Output the (x, y) coordinate of the center of the cell containing the given text.  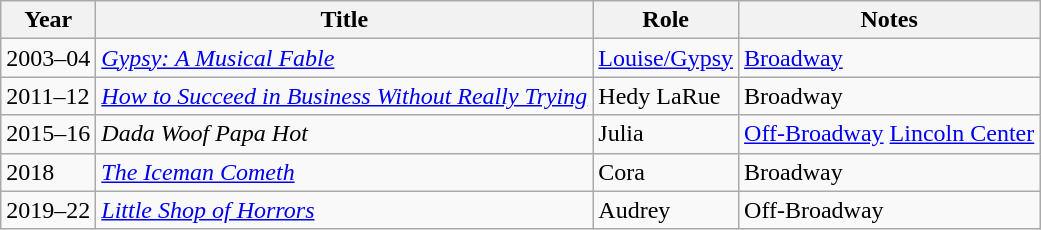
Title (344, 20)
Dada Woof Papa Hot (344, 134)
Role (666, 20)
The Iceman Cometh (344, 172)
2011–12 (48, 96)
Little Shop of Horrors (344, 210)
Off-Broadway Lincoln Center (890, 134)
Julia (666, 134)
2015–16 (48, 134)
How to Succeed in Business Without Really Trying (344, 96)
Louise/Gypsy (666, 58)
Notes (890, 20)
2019–22 (48, 210)
Gypsy: A Musical Fable (344, 58)
2003–04 (48, 58)
Year (48, 20)
2018 (48, 172)
Hedy LaRue (666, 96)
Off-Broadway (890, 210)
Cora (666, 172)
Audrey (666, 210)
